For the text-containing cell, return its midpoint in [x, y] coordinate format. 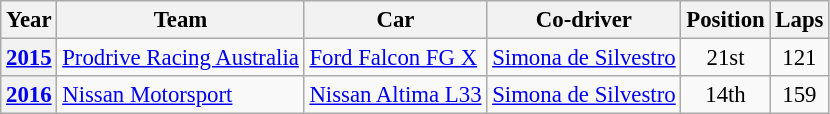
121 [800, 58]
Team [180, 20]
Year [29, 20]
Nissan Altima L33 [396, 95]
2015 [29, 58]
14th [726, 95]
Position [726, 20]
Prodrive Racing Australia [180, 58]
Co-driver [584, 20]
Nissan Motorsport [180, 95]
159 [800, 95]
21st [726, 58]
Ford Falcon FG X [396, 58]
Laps [800, 20]
2016 [29, 95]
Car [396, 20]
